Locate the cell with the specified text and output its (X, Y) center coordinate. 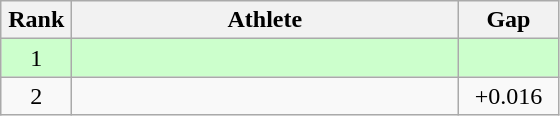
1 (36, 58)
Athlete (265, 20)
Rank (36, 20)
2 (36, 96)
+0.016 (508, 96)
Gap (508, 20)
